Output the (X, Y) coordinate of the center of the cell containing the given text.  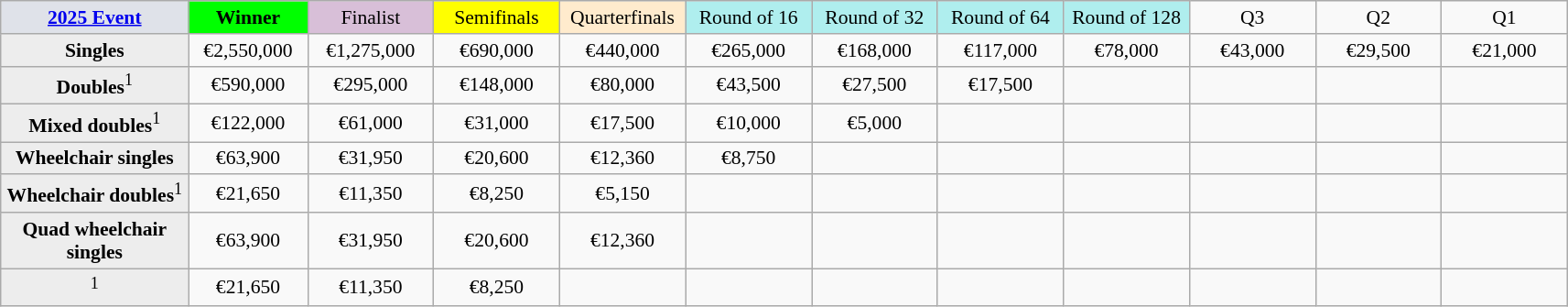
Q3 (1252, 17)
Singles (95, 50)
€1,275,000 (371, 50)
€61,000 (371, 123)
2025 Event (95, 17)
Wheelchair singles (95, 159)
€295,000 (371, 84)
€117,000 (1000, 50)
Round of 128 (1127, 17)
€29,500 (1379, 50)
Wheelchair doubles1 (95, 194)
€21,000 (1505, 50)
€31,000 (497, 123)
€2,550,000 (248, 50)
Q2 (1379, 17)
Finalist (371, 17)
€43,500 (749, 84)
Doubles1 (95, 84)
€122,000 (248, 123)
Semifinals (497, 17)
€10,000 (749, 123)
€8,750 (749, 159)
€78,000 (1127, 50)
Winner (248, 17)
Mixed doubles1 (95, 123)
€27,500 (874, 84)
Round of 32 (874, 17)
Quad wheelchair singles (95, 240)
Q1 (1505, 17)
1 (95, 288)
€5,000 (874, 123)
Round of 16 (749, 17)
€43,000 (1252, 50)
€148,000 (497, 84)
€265,000 (749, 50)
Quarterfinals (622, 17)
€590,000 (248, 84)
€168,000 (874, 50)
Round of 64 (1000, 17)
€690,000 (497, 50)
€5,150 (622, 194)
€440,000 (622, 50)
€80,000 (622, 84)
